Search for the cell housing the specified text and yield its (X, Y) center coordinate. 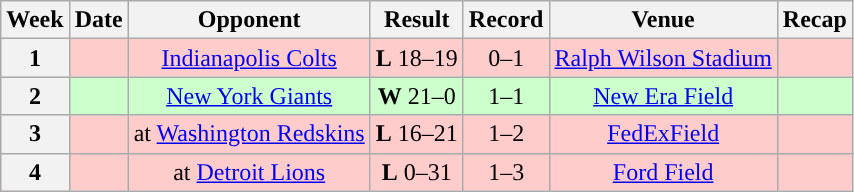
L 16–21 (416, 134)
L 18–19 (416, 58)
L 0–31 (416, 172)
FedExField (663, 134)
1–3 (506, 172)
Venue (663, 20)
0–1 (506, 58)
W 21–0 (416, 96)
Ralph Wilson Stadium (663, 58)
Week (35, 20)
4 (35, 172)
3 (35, 134)
Ford Field (663, 172)
at Washington Redskins (249, 134)
Date (98, 20)
at Detroit Lions (249, 172)
Opponent (249, 20)
Record (506, 20)
1 (35, 58)
1–2 (506, 134)
Indianapolis Colts (249, 58)
New Era Field (663, 96)
New York Giants (249, 96)
2 (35, 96)
Recap (814, 20)
1–1 (506, 96)
Result (416, 20)
